Provide the (X, Y) coordinate of the cell's center where the given text is located.  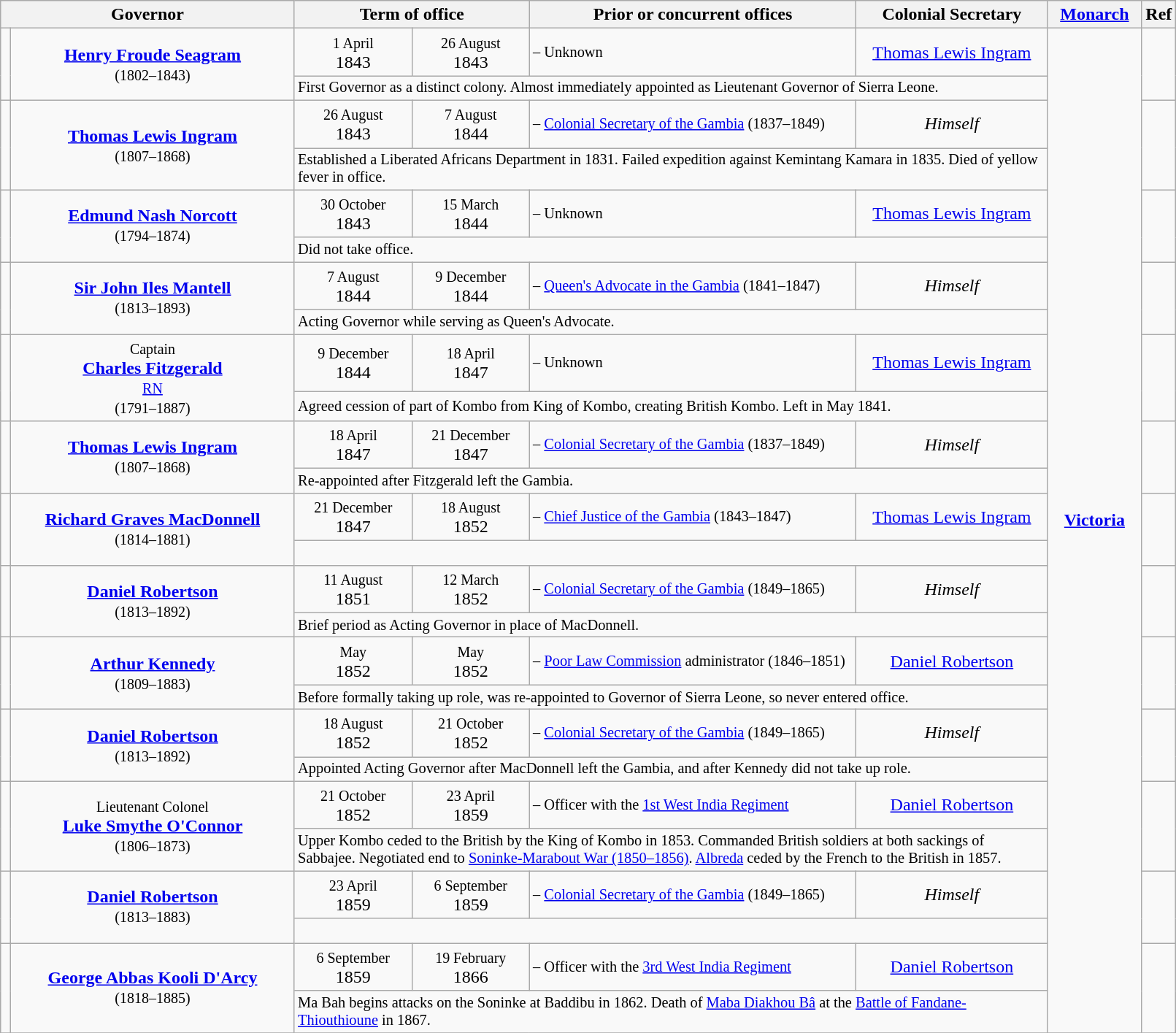
Ref (1159, 15)
Daniel Robertson(1813–1883) (153, 907)
Term of office (412, 15)
– Poor Law Commission administrator (1846–1851) (693, 661)
Lieutenant ColonelLuke Smythe O'Connor(1806–1873) (153, 826)
Established a Liberated Africans Department in 1831. Failed expedition against Kemintang Kamara in 1835. Died of yellow fever in office. (671, 169)
30 October1843 (353, 213)
– Chief Justice of the Gambia (1843–1847) (693, 517)
Henry Froude Seagram(1802–1843) (153, 64)
Arthur Kennedy(1809–1883) (153, 673)
Monarch (1095, 15)
15 March1844 (470, 213)
Before formally taking up role, was re-appointed to Governor of Sierra Leone, so never entered office. (671, 697)
– Queen's Advocate in the Gambia (1841–1847) (693, 286)
– Officer with the 3rd West India Regiment (693, 967)
Ma Bah begins attacks on the Soninke at Baddibu in 1862. Death of Maba Diakhou Bâ at the Battle of Fandane-Thiouthioune in 1867. (671, 1012)
Sir John Iles Mantell(1813–1893) (153, 298)
11 August1851 (353, 588)
Did not take office. (671, 250)
Acting Governor while serving as Queen's Advocate. (671, 322)
Brief period as Acting Governor in place of MacDonnell. (671, 625)
Richard Graves MacDonnell(1814–1881) (153, 529)
Prior or concurrent offices (693, 15)
1 April1843 (353, 53)
Agreed cession of part of Kombo from King of Kombo, creating British Kombo. Left in May 1841. (671, 406)
Colonial Secretary (952, 15)
Governor (147, 15)
12 March1852 (470, 588)
Edmund Nash Norcott(1794–1874) (153, 226)
Re-appointed after Fitzgerald left the Gambia. (671, 481)
CaptainCharles FitzgeraldRN(1791–1887) (153, 378)
Appointed Acting Governor after MacDonnell left the Gambia, and after Kennedy did not take up role. (671, 769)
19 February1866 (470, 967)
Victoria (1095, 531)
– Officer with the 1st West India Regiment (693, 804)
First Governor as a distinct colony. Almost immediately appointed as Lieutenant Governor of Sierra Leone. (671, 88)
George Abbas Kooli D'Arcy(1818–1885) (153, 988)
